Capture the cell that displays the provided text and extract its (x, y) central coordinate. 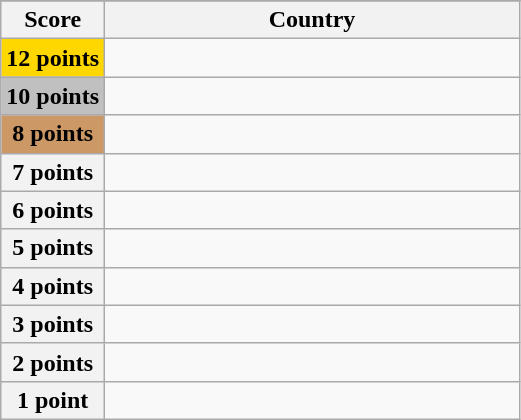
5 points (53, 248)
7 points (53, 172)
10 points (53, 96)
8 points (53, 134)
6 points (53, 210)
12 points (53, 58)
Country (312, 20)
3 points (53, 324)
1 point (53, 400)
2 points (53, 362)
Score (53, 20)
4 points (53, 286)
